From the cell containing the given text, extract its center point as (X, Y) coordinate. 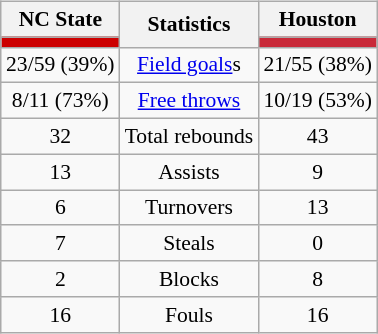
Turnovers (190, 208)
43 (318, 136)
Statistics (190, 24)
2 (60, 279)
8 (318, 279)
Blocks (190, 279)
0 (318, 243)
NC State (60, 19)
Field goalss (190, 65)
32 (60, 136)
Free throws (190, 101)
10/19 (53%) (318, 101)
6 (60, 208)
9 (318, 172)
Total rebounds (190, 136)
Steals (190, 243)
21/55 (38%) (318, 65)
7 (60, 243)
23/59 (39%) (60, 65)
Houston (318, 19)
Fouls (190, 314)
8/11 (73%) (60, 101)
Assists (190, 172)
